Determine the (X, Y) coordinate at the center of the cell enclosing the given text.  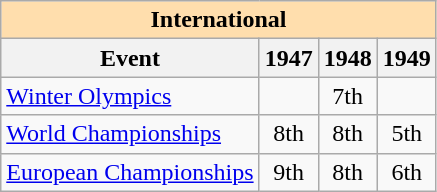
7th (348, 96)
6th (406, 172)
5th (406, 134)
1947 (288, 58)
European Championships (130, 172)
World Championships (130, 134)
Event (130, 58)
9th (288, 172)
1948 (348, 58)
1949 (406, 58)
Winter Olympics (130, 96)
International (219, 20)
